Extract the (X, Y) coordinate from the center of the cell holding the provided text.  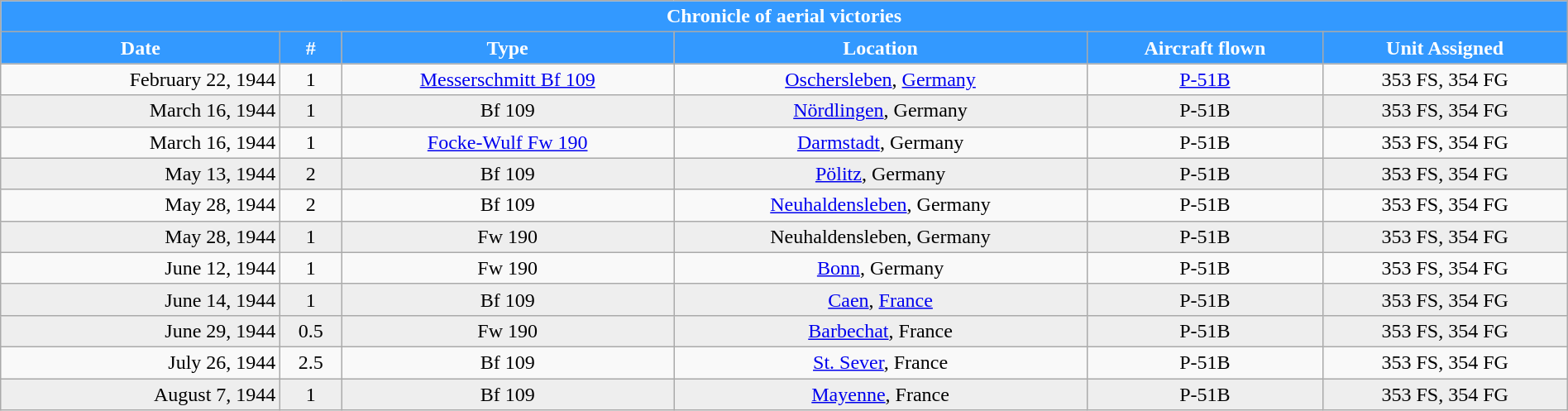
Pölitz, Germany (881, 174)
June 29, 1944 (141, 331)
Focke-Wulf Fw 190 (508, 142)
Barbechat, France (881, 331)
0.5 (311, 331)
Aircraft flown (1205, 48)
2.5 (311, 362)
February 22, 1944 (141, 79)
Bonn, Germany (881, 268)
St. Sever, France (881, 362)
Darmstadt, Germany (881, 142)
Unit Assigned (1445, 48)
Nördlingen, Germany (881, 111)
Chronicle of aerial victories (784, 17)
# (311, 48)
Type (508, 48)
Messerschmitt Bf 109 (508, 79)
Location (881, 48)
Date (141, 48)
August 7, 1944 (141, 394)
July 26, 1944 (141, 362)
Mayenne, France (881, 394)
June 14, 1944 (141, 299)
Caen, France (881, 299)
May 13, 1944 (141, 174)
June 12, 1944 (141, 268)
Oschersleben, Germany (881, 79)
